Locate the cell with the specified text and output its [x, y] center coordinate. 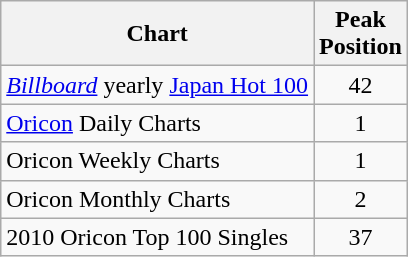
42 [361, 85]
Oricon Monthly Charts [158, 199]
37 [361, 237]
PeakPosition [361, 34]
2010 Oricon Top 100 Singles [158, 237]
Billboard yearly Japan Hot 100 [158, 85]
2 [361, 199]
Chart [158, 34]
Oricon Weekly Charts [158, 161]
Oricon Daily Charts [158, 123]
